Detect which cell encompasses the target text, then output its (X, Y) center coordinate. 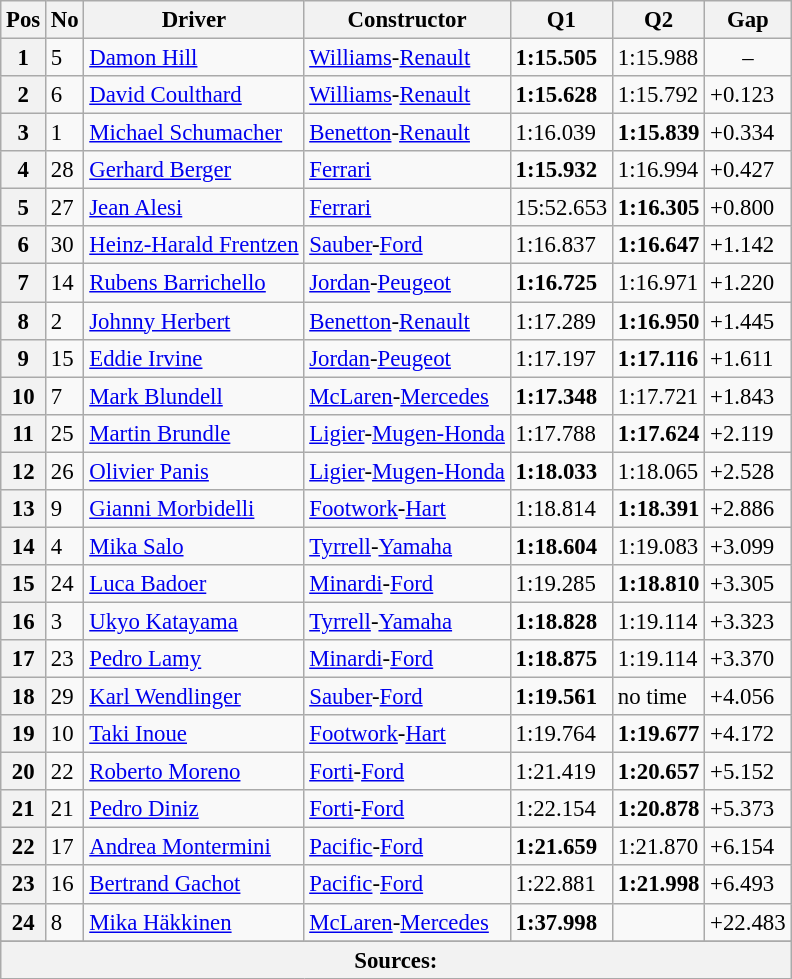
1:17.116 (659, 358)
+5.152 (748, 772)
Taki Inoue (194, 734)
1:22.154 (561, 809)
+4.056 (748, 697)
Jean Alesi (194, 208)
1:18.391 (659, 509)
30 (65, 245)
Heinz-Harald Frentzen (194, 245)
Pedro Diniz (194, 809)
15:52.653 (561, 208)
1:19.285 (561, 584)
18 (24, 697)
Mark Blundell (194, 396)
1:15.932 (561, 170)
+0.334 (748, 133)
Olivier Panis (194, 471)
Johnny Herbert (194, 321)
11 (24, 433)
1:18.828 (561, 621)
Damon Hill (194, 58)
+5.373 (748, 809)
+3.323 (748, 621)
29 (65, 697)
Q1 (561, 20)
1:15.628 (561, 95)
1:20.657 (659, 772)
+1.220 (748, 283)
1:16.950 (659, 321)
+2.528 (748, 471)
20 (24, 772)
1:17.721 (659, 396)
1:15.792 (659, 95)
1:17.289 (561, 321)
12 (24, 471)
1:21.998 (659, 885)
+6.493 (748, 885)
+0.800 (748, 208)
+3.305 (748, 584)
1:22.881 (561, 885)
+1.611 (748, 358)
1:16.971 (659, 283)
+4.172 (748, 734)
1:20.878 (659, 809)
– (748, 58)
19 (24, 734)
1:18.810 (659, 584)
Gap (748, 20)
1:15.839 (659, 133)
1:37.998 (561, 922)
1:18.604 (561, 546)
Q2 (659, 20)
1:15.988 (659, 58)
1:18.033 (561, 471)
1:18.814 (561, 509)
Gerhard Berger (194, 170)
1:16.837 (561, 245)
+6.154 (748, 847)
Luca Badoer (194, 584)
1:17.348 (561, 396)
26 (65, 471)
+0.427 (748, 170)
28 (65, 170)
Rubens Barrichello (194, 283)
1:21.659 (561, 847)
1:18.065 (659, 471)
1:19.083 (659, 546)
David Coulthard (194, 95)
1:19.677 (659, 734)
13 (24, 509)
Michael Schumacher (194, 133)
25 (65, 433)
+2.886 (748, 509)
1:16.039 (561, 133)
Eddie Irvine (194, 358)
Roberto Moreno (194, 772)
Bertrand Gachot (194, 885)
Mika Salo (194, 546)
+3.099 (748, 546)
+0.123 (748, 95)
Karl Wendlinger (194, 697)
+1.843 (748, 396)
+3.370 (748, 659)
1:16.994 (659, 170)
1:16.725 (561, 283)
+2.119 (748, 433)
27 (65, 208)
1:17.624 (659, 433)
+1.142 (748, 245)
Martin Brundle (194, 433)
1:17.788 (561, 433)
1:21.870 (659, 847)
Andrea Montermini (194, 847)
1:18.875 (561, 659)
No (65, 20)
Driver (194, 20)
+22.483 (748, 922)
+1.445 (748, 321)
Gianni Morbidelli (194, 509)
Mika Häkkinen (194, 922)
1:15.505 (561, 58)
Constructor (407, 20)
1:17.197 (561, 358)
1:16.305 (659, 208)
1:16.647 (659, 245)
1:21.419 (561, 772)
1:19.764 (561, 734)
Sources: (396, 960)
Pedro Lamy (194, 659)
1:19.561 (561, 697)
Ukyo Katayama (194, 621)
Pos (24, 20)
no time (659, 697)
